From the cell containing the given text, extract its center point as (x, y) coordinate. 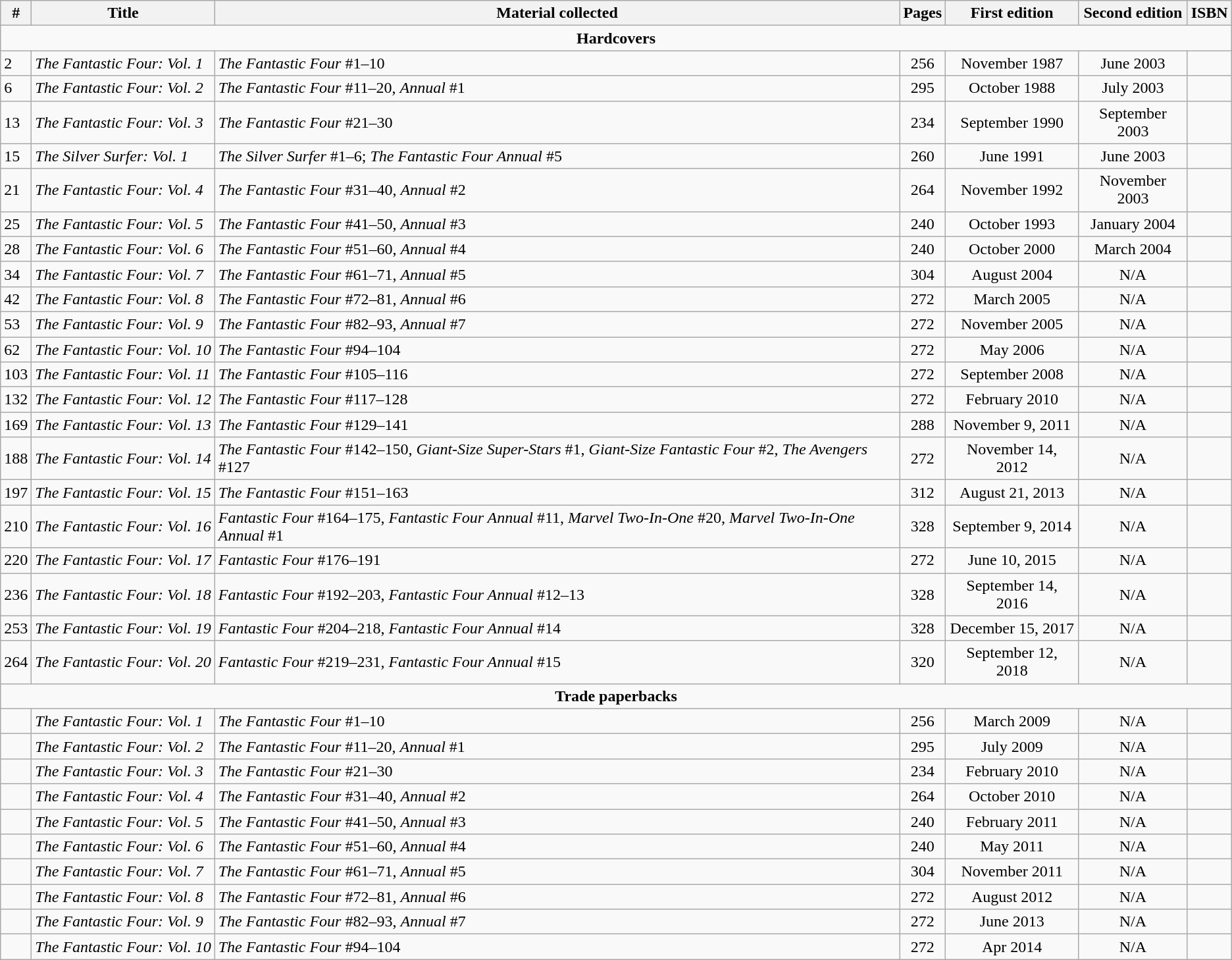
October 1993 (1012, 224)
September 1990 (1012, 122)
260 (923, 156)
Hardcovers (616, 38)
February 2011 (1012, 821)
November 2003 (1133, 190)
62 (16, 350)
312 (923, 493)
25 (16, 224)
132 (16, 400)
236 (16, 594)
November 2005 (1012, 324)
The Fantastic Four: Vol. 14 (123, 458)
The Fantastic Four: Vol. 11 (123, 375)
The Fantastic Four #117–128 (557, 400)
288 (923, 425)
The Fantastic Four: Vol. 15 (123, 493)
November 2011 (1012, 872)
The Fantastic Four #105–116 (557, 375)
2 (16, 63)
Fantastic Four #164–175, Fantastic Four Annual #11, Marvel Two-In-One #20, Marvel Two-In-One Annual #1 (557, 527)
253 (16, 628)
May 2006 (1012, 350)
March 2009 (1012, 721)
Material collected (557, 13)
August 21, 2013 (1012, 493)
Title (123, 13)
ISBN (1210, 13)
188 (16, 458)
June 2013 (1012, 922)
The Fantastic Four #151–163 (557, 493)
September 2003 (1133, 122)
March 2004 (1133, 249)
May 2011 (1012, 847)
September 9, 2014 (1012, 527)
July 2003 (1133, 88)
28 (16, 249)
Pages (923, 13)
6 (16, 88)
Fantastic Four #192–203, Fantastic Four Annual #12–13 (557, 594)
March 2005 (1012, 299)
Apr 2014 (1012, 947)
Second edition (1133, 13)
September 14, 2016 (1012, 594)
The Fantastic Four #129–141 (557, 425)
103 (16, 375)
169 (16, 425)
October 2010 (1012, 796)
# (16, 13)
210 (16, 527)
July 2009 (1012, 746)
The Fantastic Four: Vol. 20 (123, 662)
The Fantastic Four #142–150, Giant-Size Super-Stars #1, Giant-Size Fantastic Four #2, The Avengers #127 (557, 458)
15 (16, 156)
June 10, 2015 (1012, 560)
August 2012 (1012, 897)
The Fantastic Four: Vol. 19 (123, 628)
November 1992 (1012, 190)
42 (16, 299)
197 (16, 493)
August 2004 (1012, 274)
November 14, 2012 (1012, 458)
220 (16, 560)
The Fantastic Four: Vol. 17 (123, 560)
The Fantastic Four: Vol. 18 (123, 594)
53 (16, 324)
December 15, 2017 (1012, 628)
13 (16, 122)
Fantastic Four #219–231, Fantastic Four Annual #15 (557, 662)
The Fantastic Four: Vol. 12 (123, 400)
The Silver Surfer: Vol. 1 (123, 156)
The Fantastic Four: Vol. 16 (123, 527)
First edition (1012, 13)
Fantastic Four #204–218, Fantastic Four Annual #14 (557, 628)
November 1987 (1012, 63)
The Fantastic Four: Vol. 13 (123, 425)
June 1991 (1012, 156)
October 1988 (1012, 88)
September 12, 2018 (1012, 662)
The Silver Surfer #1–6; The Fantastic Four Annual #5 (557, 156)
November 9, 2011 (1012, 425)
October 2000 (1012, 249)
320 (923, 662)
January 2004 (1133, 224)
Trade paperbacks (616, 696)
21 (16, 190)
34 (16, 274)
Fantastic Four #176–191 (557, 560)
September 2008 (1012, 375)
